Provide the (x, y) coordinate of the cell's center where the given text is located.  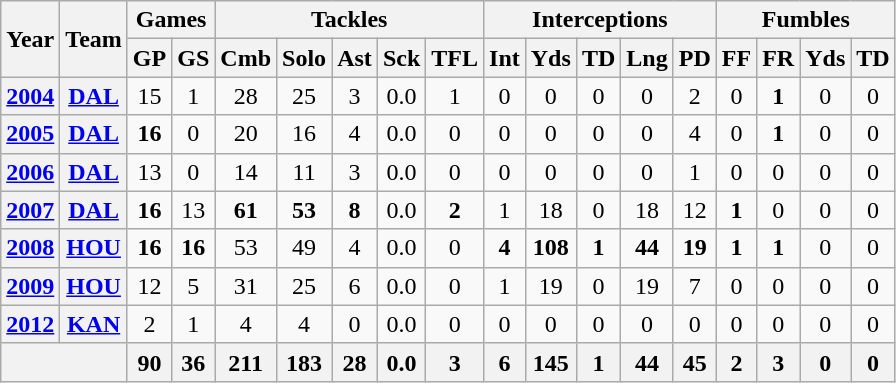
Team (94, 39)
2007 (30, 210)
PD (694, 58)
Games (170, 20)
183 (304, 362)
61 (246, 210)
11 (304, 172)
5 (194, 286)
8 (355, 210)
Solo (304, 58)
108 (550, 248)
2004 (30, 96)
2006 (30, 172)
90 (149, 362)
36 (194, 362)
15 (149, 96)
14 (246, 172)
KAN (94, 324)
Interceptions (600, 20)
TFL (455, 58)
FR (778, 58)
Tackles (350, 20)
2008 (30, 248)
7 (694, 286)
Year (30, 39)
GS (194, 58)
FF (736, 58)
Fumbles (806, 20)
Int (505, 58)
2009 (30, 286)
49 (304, 248)
20 (246, 134)
31 (246, 286)
Sck (401, 58)
211 (246, 362)
GP (149, 58)
45 (694, 362)
Lng (647, 58)
Ast (355, 58)
145 (550, 362)
2005 (30, 134)
Cmb (246, 58)
2012 (30, 324)
